Return [x, y] of the center of cell containing provided text 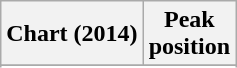
Peakposition [189, 34]
Chart (2014) [72, 34]
